Pinpoint the cell where the given text exists, returning its [x, y] midpoint coordinate. 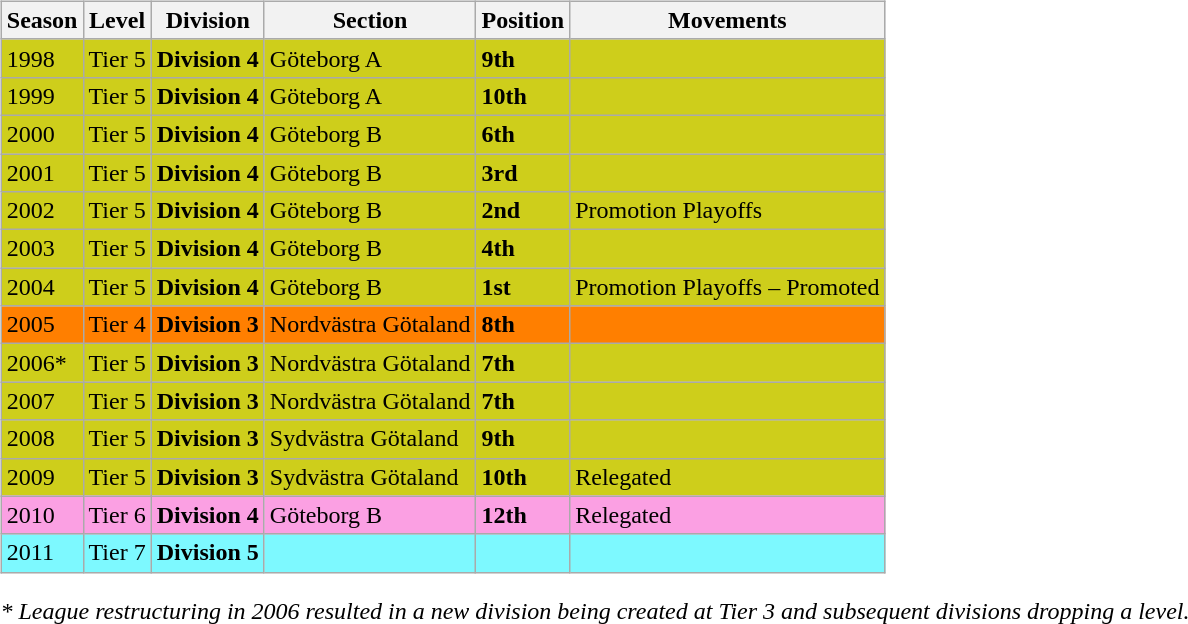
Level [117, 20]
1st [523, 287]
Movements [728, 20]
2004 [42, 287]
8th [523, 325]
Position [523, 20]
Promotion Playoffs [728, 211]
2006* [42, 363]
Division 5 [208, 553]
2005 [42, 325]
1999 [42, 96]
Promotion Playoffs – Promoted [728, 287]
2002 [42, 211]
2001 [42, 173]
Tier 7 [117, 553]
Section [370, 20]
2009 [42, 477]
3rd [523, 173]
2011 [42, 553]
4th [523, 249]
Tier 4 [117, 325]
Season [42, 20]
2007 [42, 401]
1998 [42, 58]
Division [208, 20]
2003 [42, 249]
2000 [42, 134]
6th [523, 134]
Tier 6 [117, 515]
12th [523, 515]
2008 [42, 439]
2010 [42, 515]
2nd [523, 211]
